For the text-containing cell, return its midpoint in (X, Y) coordinate format. 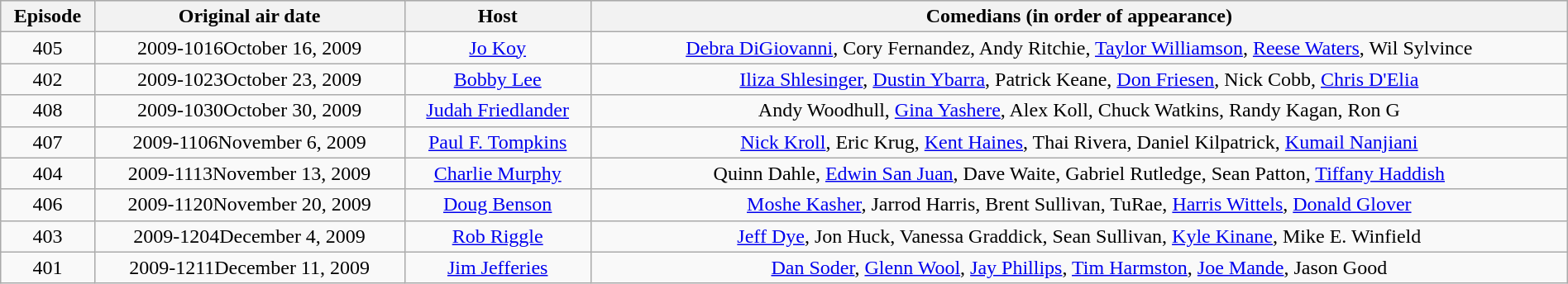
Debra DiGiovanni, Cory Fernandez, Andy Ritchie, Taylor Williamson, Reese Waters, Wil Sylvince (1078, 48)
Jim Jefferies (498, 267)
Rob Riggle (498, 236)
2009-1023October 23, 2009 (250, 79)
408 (48, 111)
Judah Friedlander (498, 111)
Comedians (in order of appearance) (1078, 17)
Iliza Shlesinger, Dustin Ybarra, Patrick Keane, Don Friesen, Nick Cobb, Chris D'Elia (1078, 79)
2009-1120November 20, 2009 (250, 205)
Jeff Dye, Jon Huck, Vanessa Graddick, Sean Sullivan, Kyle Kinane, Mike E. Winfield (1078, 236)
2009-1106November 6, 2009 (250, 142)
Host (498, 17)
Episode (48, 17)
Charlie Murphy (498, 173)
407 (48, 142)
2009-1030October 30, 2009 (250, 111)
401 (48, 267)
2009-1204December 4, 2009 (250, 236)
402 (48, 79)
Andy Woodhull, Gina Yashere, Alex Koll, Chuck Watkins, Randy Kagan, Ron G (1078, 111)
2009-1113November 13, 2009 (250, 173)
Dan Soder, Glenn Wool, Jay Phillips, Tim Harmston, Joe Mande, Jason Good (1078, 267)
404 (48, 173)
Doug Benson (498, 205)
Paul F. Tompkins (498, 142)
Nick Kroll, Eric Krug, Kent Haines, Thai Rivera, Daniel Kilpatrick, Kumail Nanjiani (1078, 142)
Bobby Lee (498, 79)
Original air date (250, 17)
2009-1016October 16, 2009 (250, 48)
403 (48, 236)
405 (48, 48)
Moshe Kasher, Jarrod Harris, Brent Sullivan, TuRae, Harris Wittels, Donald Glover (1078, 205)
Quinn Dahle, Edwin San Juan, Dave Waite, Gabriel Rutledge, Sean Patton, Tiffany Haddish (1078, 173)
2009-1211December 11, 2009 (250, 267)
406 (48, 205)
Jo Koy (498, 48)
